Find where the given text appears and provide that cell's center as (x, y) coordinate. 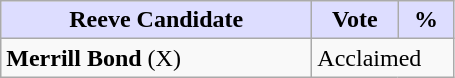
% (426, 20)
Merrill Bond (X) (156, 58)
Vote (355, 20)
Reeve Candidate (156, 20)
Acclaimed (383, 58)
